Detect which cell encompasses the target text, then output its [X, Y] center coordinate. 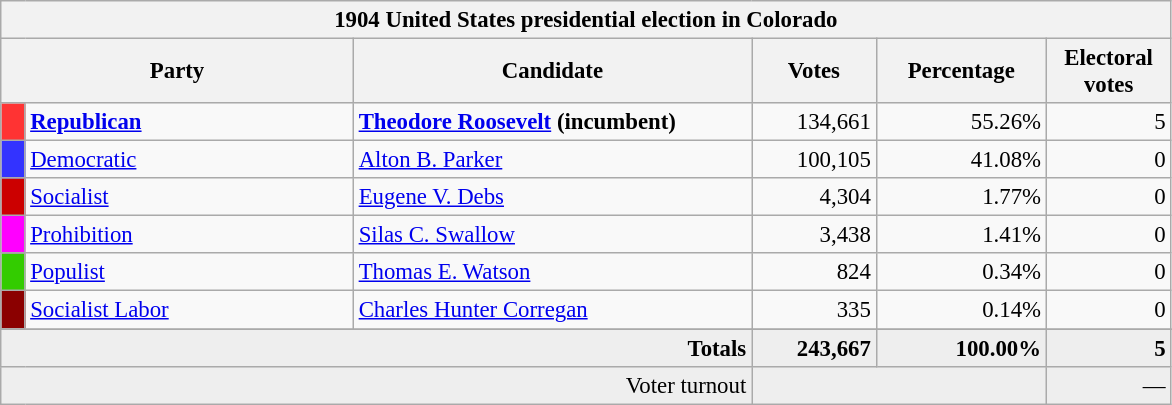
Party [178, 72]
1.77% [961, 197]
Republican [189, 122]
Populist [189, 273]
0.14% [961, 310]
1.41% [961, 235]
Alton B. Parker [552, 160]
55.26% [961, 122]
4,304 [814, 197]
100.00% [961, 348]
Candidate [552, 72]
41.08% [961, 160]
Votes [814, 72]
Theodore Roosevelt (incumbent) [552, 122]
1904 United States presidential election in Colorado [586, 20]
Thomas E. Watson [552, 273]
Democratic [189, 160]
Socialist Labor [189, 310]
134,661 [814, 122]
Percentage [961, 72]
Eugene V. Debs [552, 197]
Charles Hunter Corregan [552, 310]
Silas C. Swallow [552, 235]
Socialist [189, 197]
335 [814, 310]
100,105 [814, 160]
0.34% [961, 273]
Electoral votes [1108, 72]
3,438 [814, 235]
Prohibition [189, 235]
— [1108, 385]
Totals [376, 348]
824 [814, 273]
Voter turnout [376, 385]
243,667 [814, 348]
